Return the [x, y] coordinate for the center point of the cell that contains the specified text.  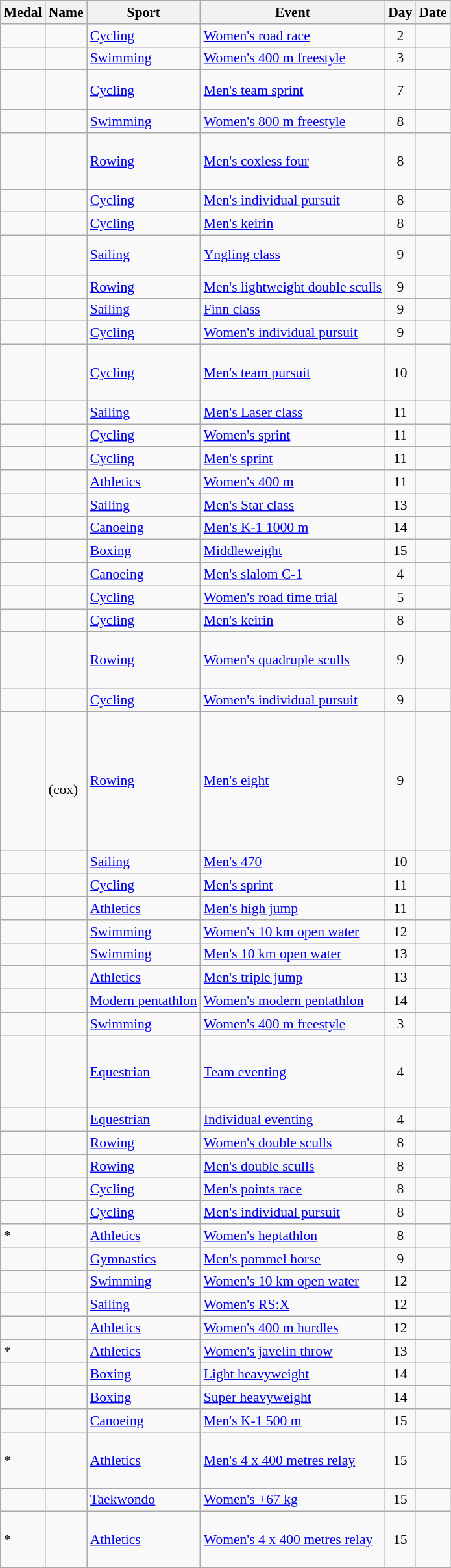
Men's 470 [293, 862]
Women's heptathlon [293, 1236]
Name [66, 12]
Men's eight [293, 781]
Men's coxless four [293, 161]
Individual eventing [293, 1120]
Sport [144, 12]
5 [400, 597]
Women's sprint [293, 436]
Super heavyweight [293, 1398]
Women's double sculls [293, 1143]
Day [400, 12]
Modern pentathlon [144, 1001]
7 [400, 90]
Women's modern pentathlon [293, 1001]
Taekwondo [144, 1500]
Men's K-1 1000 m [293, 528]
Women's RS:X [293, 1305]
2 [400, 36]
Men's pommel horse [293, 1259]
Women's road time trial [293, 597]
Men's points race [293, 1189]
Men's 10 km open water [293, 954]
Medal [23, 12]
Men's high jump [293, 908]
Women's 800 m freestyle [293, 121]
Middleweight [293, 551]
Gymnastics [144, 1259]
Women's quadruple sculls [293, 661]
Men's Laser class [293, 412]
Men's slalom C-1 [293, 575]
Men's 4 x 400 metres relay [293, 1461]
Team eventing [293, 1072]
Men's lightweight double sculls [293, 287]
Yngling class [293, 256]
Men's K-1 500 m [293, 1421]
Event [293, 12]
Women's +67 kg [293, 1500]
(cox) [66, 781]
Women's road race [293, 36]
Women's 400 m [293, 482]
Men's team sprint [293, 90]
Finn class [293, 310]
Men's double sculls [293, 1166]
Women's 4 x 400 metres relay [293, 1540]
Men's Star class [293, 505]
Men's team pursuit [293, 373]
Light heavyweight [293, 1375]
Women's javelin throw [293, 1351]
Date [432, 12]
Women's 400 m hurdles [293, 1328]
Men's triple jump [293, 978]
